From the cell containing the given text, extract its center point as [X, Y] coordinate. 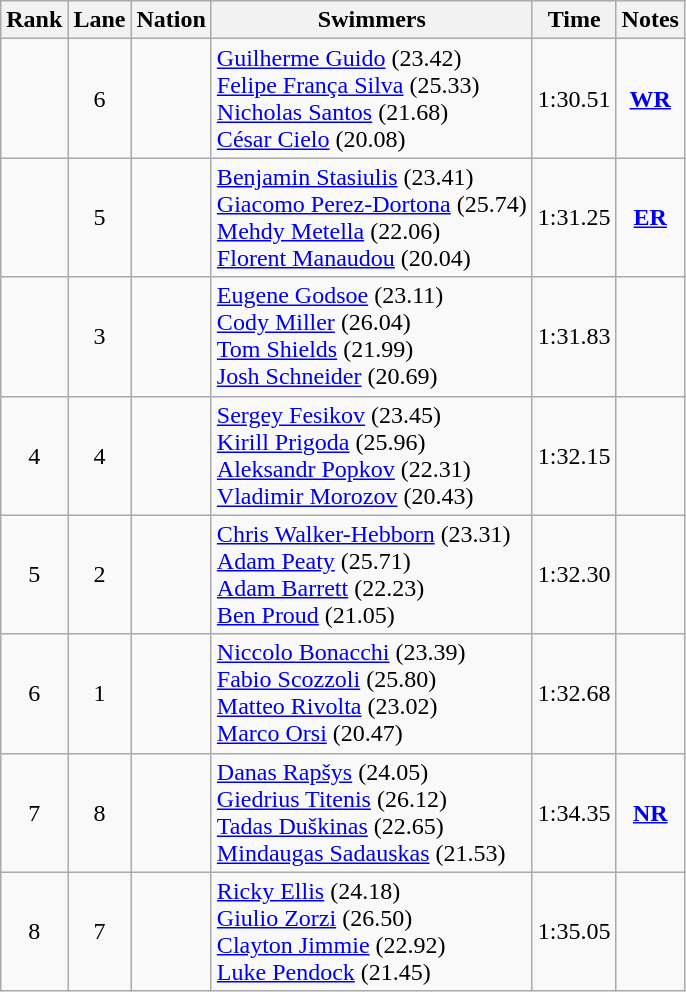
1:32.30 [574, 574]
1:35.05 [574, 932]
Danas Rapšys (24.05)Giedrius Titenis (26.12)Tadas Duškinas (22.65)Mindaugas Sadauskas (21.53) [372, 812]
Nation [171, 20]
1:31.83 [574, 336]
Rank [34, 20]
1:31.25 [574, 218]
Niccolo Bonacchi (23.39)Fabio Scozzoli (25.80)Matteo Rivolta (23.02)Marco Orsi (20.47) [372, 694]
3 [100, 336]
Lane [100, 20]
1:32.15 [574, 456]
NR [650, 812]
1:32.68 [574, 694]
Guilherme Guido (23.42)Felipe França Silva (25.33)Nicholas Santos (21.68)César Cielo (20.08) [372, 98]
Time [574, 20]
Ricky Ellis (24.18)Giulio Zorzi (26.50)Clayton Jimmie (22.92)Luke Pendock (21.45) [372, 932]
1:30.51 [574, 98]
ER [650, 218]
Notes [650, 20]
1 [100, 694]
1:34.35 [574, 812]
Benjamin Stasiulis (23.41)Giacomo Perez-Dortona (25.74)Mehdy Metella (22.06)Florent Manaudou (20.04) [372, 218]
Sergey Fesikov (23.45)Kirill Prigoda (25.96)Aleksandr Popkov (22.31)Vladimir Morozov (20.43) [372, 456]
Swimmers [372, 20]
2 [100, 574]
Chris Walker-Hebborn (23.31)Adam Peaty (25.71)Adam Barrett (22.23)Ben Proud (21.05) [372, 574]
WR [650, 98]
Eugene Godsoe (23.11)Cody Miller (26.04)Tom Shields (21.99)Josh Schneider (20.69) [372, 336]
